For the text-containing cell, return its midpoint in [X, Y] coordinate format. 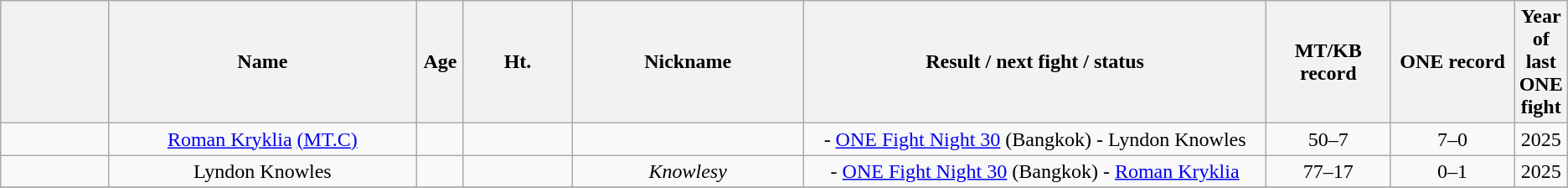
- ONE Fight Night 30 (Bangkok) - Roman Kryklia [1035, 171]
Ht. [518, 62]
77–17 [1328, 171]
Nickname [689, 62]
0–1 [1452, 171]
- ONE Fight Night 30 (Bangkok) - Lyndon Knowles [1035, 139]
50–7 [1328, 139]
Roman Kryklia (MT.C) [262, 139]
Year of last ONE fight [1541, 62]
Age [440, 62]
ONE record [1452, 62]
Lyndon Knowles [262, 171]
Name [262, 62]
Knowlesy [689, 171]
7–0 [1452, 139]
MT/KB record [1328, 62]
Result / next fight / status [1035, 62]
